Output the (x, y) coordinate of the center of the cell containing the given text.  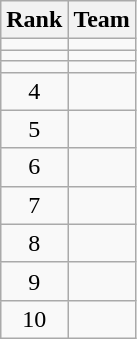
10 (34, 319)
5 (34, 129)
Rank (34, 20)
6 (34, 167)
9 (34, 281)
8 (34, 243)
Team (102, 20)
4 (34, 91)
7 (34, 205)
